Locate the cell with the specified text and output its [x, y] center coordinate. 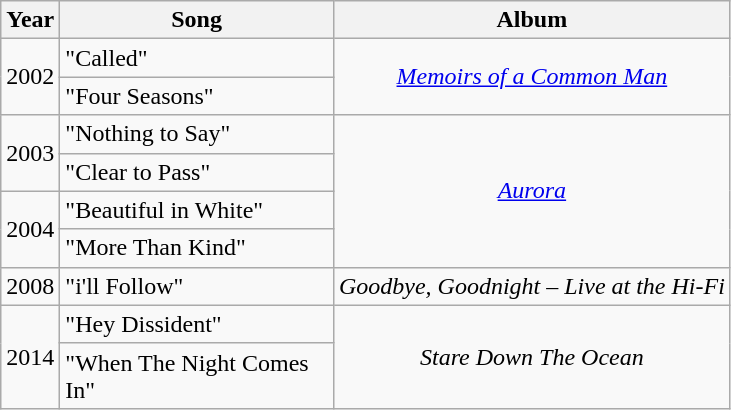
2003 [30, 153]
Year [30, 20]
"i'll Follow" [197, 286]
"Beautiful in White" [197, 210]
"Nothing to Say" [197, 134]
"More Than Kind" [197, 248]
"Hey Dissident" [197, 324]
Album [532, 20]
Memoirs of a Common Man [532, 77]
"Called" [197, 58]
2002 [30, 77]
Aurora [532, 191]
Song [197, 20]
2008 [30, 286]
2014 [30, 356]
"Clear to Pass" [197, 172]
Stare Down The Ocean [532, 356]
2004 [30, 229]
Goodbye, Goodnight – Live at the Hi-Fi [532, 286]
"Four Seasons" [197, 96]
"When The Night Comes In" [197, 376]
